Determine the [x, y] coordinate at the center of the cell enclosing the given text.  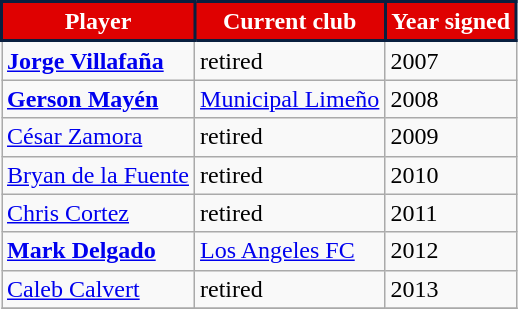
Player [98, 22]
Year signed [450, 22]
2010 [450, 175]
Bryan de la Fuente [98, 175]
2011 [450, 213]
Gerson Mayén [98, 99]
2009 [450, 137]
2012 [450, 251]
Mark Delgado [98, 251]
Current club [290, 22]
Municipal Limeño [290, 99]
Los Angeles FC [290, 251]
Jorge Villafaña [98, 60]
2008 [450, 99]
Caleb Calvert [98, 289]
César Zamora [98, 137]
2007 [450, 60]
Chris Cortez [98, 213]
2013 [450, 289]
